Output the (X, Y) coordinate of the center of the cell containing the given text.  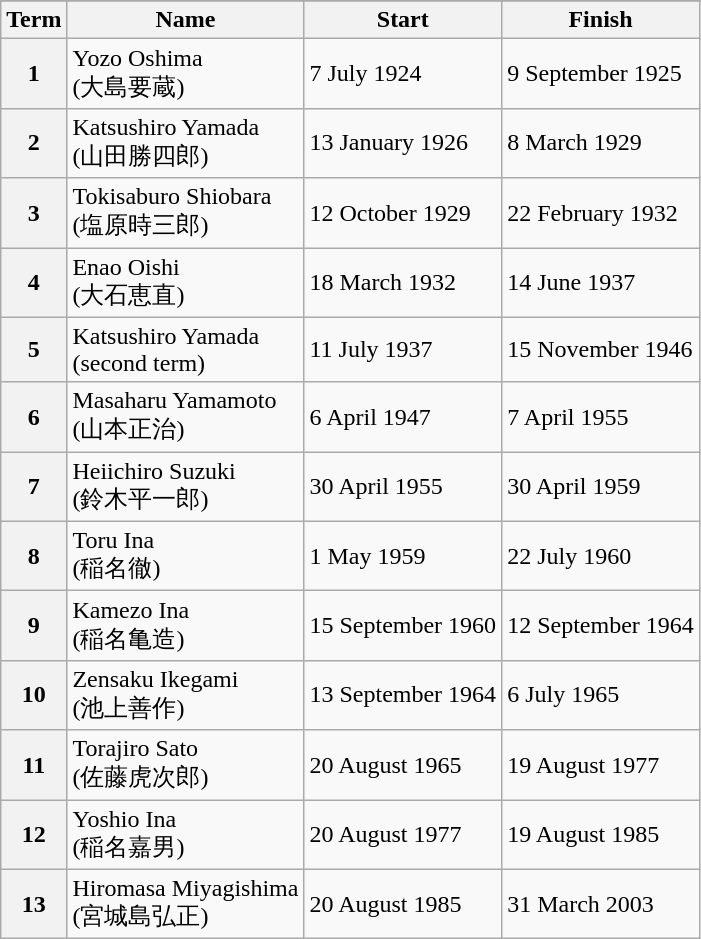
Tokisaburo Shiobara(塩原時三郎) (186, 213)
7 April 1955 (601, 417)
22 July 1960 (601, 556)
9 (34, 626)
6 April 1947 (403, 417)
11 July 1937 (403, 350)
2 (34, 143)
6 July 1965 (601, 695)
15 September 1960 (403, 626)
1 (34, 74)
11 (34, 765)
7 (34, 487)
12 September 1964 (601, 626)
20 August 1985 (403, 904)
19 August 1977 (601, 765)
Zensaku Ikegami(池上善作) (186, 695)
19 August 1985 (601, 835)
14 June 1937 (601, 283)
7 July 1924 (403, 74)
Hiromasa Miyagishima(宮城島弘正) (186, 904)
18 March 1932 (403, 283)
6 (34, 417)
1 May 1959 (403, 556)
Start (403, 20)
15 November 1946 (601, 350)
31 March 2003 (601, 904)
12 October 1929 (403, 213)
20 August 1965 (403, 765)
22 February 1932 (601, 213)
Katsushiro Yamada(second term) (186, 350)
9 September 1925 (601, 74)
30 April 1959 (601, 487)
13 (34, 904)
8 (34, 556)
8 March 1929 (601, 143)
3 (34, 213)
13 September 1964 (403, 695)
Torajiro Sato(佐藤虎次郎) (186, 765)
Toru Ina(稲名徹) (186, 556)
Masaharu Yamamoto(山本正治) (186, 417)
12 (34, 835)
Term (34, 20)
Enao Oishi(大石恵直) (186, 283)
Heiichiro Suzuki(鈴木平一郎) (186, 487)
Name (186, 20)
5 (34, 350)
Katsushiro Yamada(山田勝四郎) (186, 143)
4 (34, 283)
30 April 1955 (403, 487)
Yozo Oshima(大島要蔵) (186, 74)
10 (34, 695)
20 August 1977 (403, 835)
Kamezo Ina(稲名亀造) (186, 626)
13 January 1926 (403, 143)
Finish (601, 20)
Yoshio Ina(稲名嘉男) (186, 835)
